Return the (X, Y) coordinate for the center point of the cell that contains the specified text.  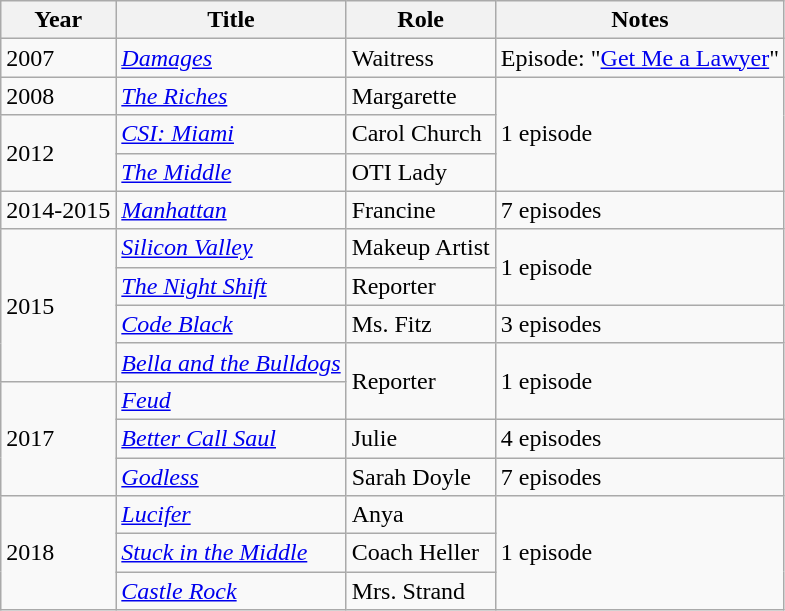
Godless (231, 477)
Title (231, 20)
CSI: Miami (231, 134)
Coach Heller (420, 553)
Ms. Fitz (420, 324)
Damages (231, 58)
Margarette (420, 96)
Role (420, 20)
Sarah Doyle (420, 477)
Carol Church (420, 134)
Stuck in the Middle (231, 553)
Notes (640, 20)
Lucifer (231, 515)
Anya (420, 515)
The Night Shift (231, 286)
Year (58, 20)
2015 (58, 305)
2018 (58, 553)
Silicon Valley (231, 248)
2014-2015 (58, 210)
Bella and the Bulldogs (231, 362)
OTI Lady (420, 172)
Makeup Artist (420, 248)
Francine (420, 210)
2012 (58, 153)
2007 (58, 58)
Code Black (231, 324)
4 episodes (640, 438)
Waitress (420, 58)
Feud (231, 400)
Better Call Saul (231, 438)
The Middle (231, 172)
Mrs. Strand (420, 591)
The Riches (231, 96)
2008 (58, 96)
Castle Rock (231, 591)
Manhattan (231, 210)
3 episodes (640, 324)
2017 (58, 438)
Julie (420, 438)
Episode: "Get Me a Lawyer" (640, 58)
